For the text-containing cell, return its midpoint in [x, y] coordinate format. 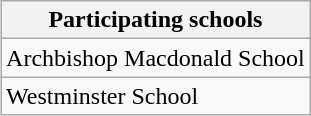
Participating schools [156, 20]
Archbishop Macdonald School [156, 58]
Westminster School [156, 96]
